Provide the [x, y] coordinate of the cell's center where the given text is located.  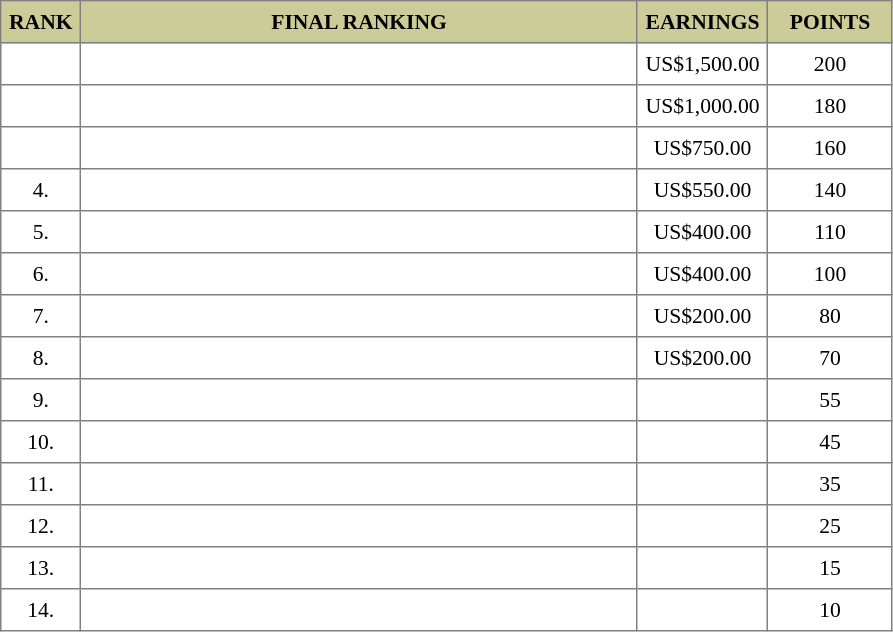
100 [830, 274]
RANK [41, 22]
11. [41, 484]
US$1,500.00 [702, 64]
9. [41, 400]
180 [830, 106]
55 [830, 400]
US$750.00 [702, 148]
FINAL RANKING [359, 22]
US$1,000.00 [702, 106]
7. [41, 316]
25 [830, 526]
EARNINGS [702, 22]
10. [41, 442]
5. [41, 232]
13. [41, 568]
14. [41, 610]
4. [41, 190]
140 [830, 190]
70 [830, 358]
6. [41, 274]
35 [830, 484]
110 [830, 232]
10 [830, 610]
12. [41, 526]
200 [830, 64]
US$550.00 [702, 190]
160 [830, 148]
8. [41, 358]
80 [830, 316]
POINTS [830, 22]
45 [830, 442]
15 [830, 568]
